Extract the [X, Y] coordinate from the center of the cell holding the provided text.  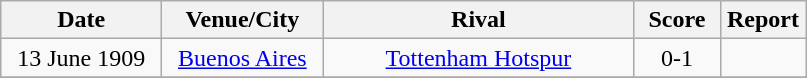
Venue/City [242, 20]
Report [763, 20]
13 June 1909 [82, 58]
Date [82, 20]
0-1 [677, 58]
Rival [478, 20]
Buenos Aires [242, 58]
Tottenham Hotspur [478, 58]
Score [677, 20]
